Capture the cell that displays the provided text and extract its [x, y] central coordinate. 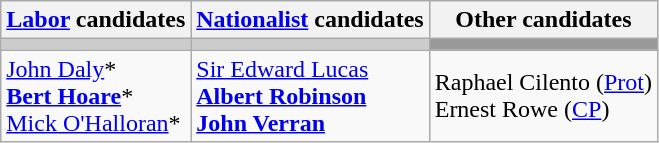
Other candidates [543, 20]
Nationalist candidates [310, 20]
Labor candidates [96, 20]
John Daly*Bert Hoare*Mick O'Halloran* [96, 96]
Raphael Cilento (Prot)Ernest Rowe (CP) [543, 96]
Sir Edward LucasAlbert RobinsonJohn Verran [310, 96]
